Pinpoint the cell where the given text exists, returning its (x, y) midpoint coordinate. 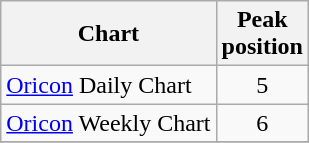
5 (262, 85)
Oricon Weekly Chart (108, 123)
Chart (108, 34)
Peakposition (262, 34)
Oricon Daily Chart (108, 85)
6 (262, 123)
